Scan for the cell matching the given text and deliver its (x, y) coordinate at center. 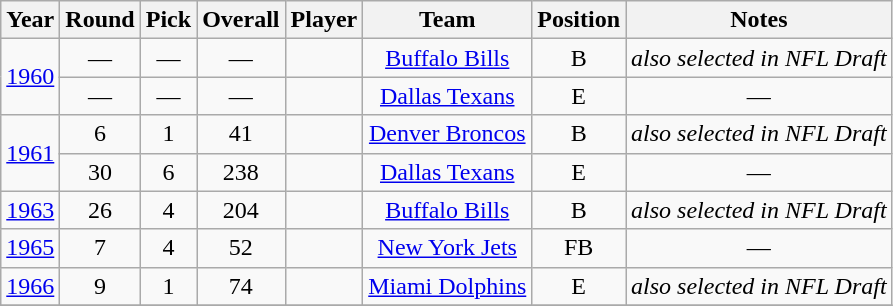
Position (579, 20)
1965 (30, 248)
Denver Broncos (448, 134)
Overall (241, 20)
204 (241, 210)
9 (100, 286)
Round (100, 20)
Player (324, 20)
Pick (168, 20)
Notes (760, 20)
52 (241, 248)
Team (448, 20)
74 (241, 286)
41 (241, 134)
1960 (30, 77)
New York Jets (448, 248)
1963 (30, 210)
Miami Dolphins (448, 286)
1966 (30, 286)
1961 (30, 153)
Year (30, 20)
FB (579, 248)
7 (100, 248)
238 (241, 172)
26 (100, 210)
30 (100, 172)
